Detect which cell encompasses the target text, then output its (x, y) center coordinate. 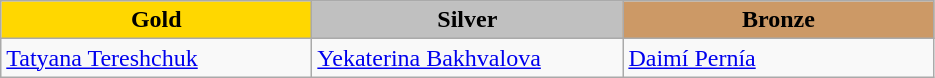
Tatyana Tereshchuk (156, 58)
Daimí Pernía (778, 58)
Yekaterina Bakhvalova (468, 58)
Bronze (778, 20)
Silver (468, 20)
Gold (156, 20)
